From the cell containing the given text, extract its center point as (x, y) coordinate. 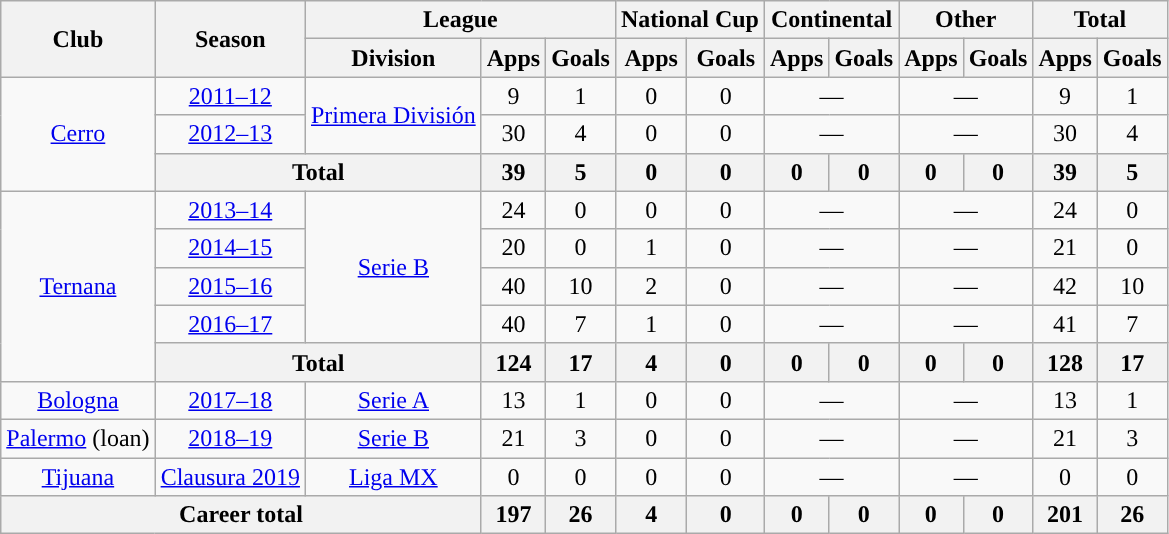
Clausura 2019 (230, 477)
2 (651, 286)
128 (1065, 362)
Primera División (393, 115)
National Cup (690, 20)
Tijuana (78, 477)
41 (1065, 324)
Serie A (393, 400)
Season (230, 39)
201 (1065, 515)
2014–15 (230, 248)
Palermo (loan) (78, 438)
Continental (831, 20)
Division (393, 58)
League (460, 20)
Career total (241, 515)
197 (513, 515)
2016–17 (230, 324)
Other (966, 20)
20 (513, 248)
Club (78, 39)
42 (1065, 286)
Liga MX (393, 477)
124 (513, 362)
2013–14 (230, 210)
Cerro (78, 134)
2015–16 (230, 286)
Ternana (78, 286)
Bologna (78, 400)
2012–13 (230, 134)
2017–18 (230, 400)
2011–12 (230, 96)
2018–19 (230, 438)
